Detect which cell encompasses the target text, then output its (X, Y) center coordinate. 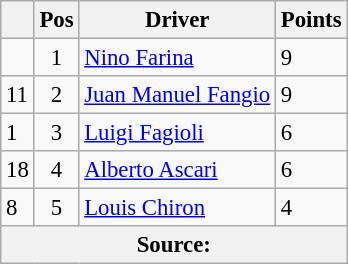
2 (56, 95)
5 (56, 208)
Points (312, 20)
18 (18, 170)
Driver (178, 20)
Juan Manuel Fangio (178, 95)
11 (18, 95)
3 (56, 133)
Nino Farina (178, 58)
Luigi Fagioli (178, 133)
8 (18, 208)
Source: (174, 245)
Louis Chiron (178, 208)
Pos (56, 20)
Alberto Ascari (178, 170)
